Find where the given text appears and provide that cell's center as [x, y] coordinate. 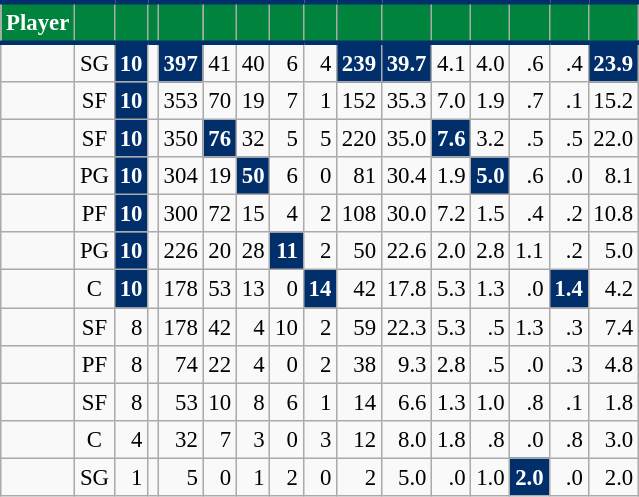
35.3 [406, 101]
76 [220, 139]
81 [360, 176]
4.8 [613, 364]
108 [360, 214]
74 [180, 364]
30.4 [406, 176]
10.8 [613, 214]
8.0 [406, 439]
353 [180, 101]
22.6 [406, 251]
3.0 [613, 439]
20 [220, 251]
3.2 [490, 139]
226 [180, 251]
22.0 [613, 139]
220 [360, 139]
39.7 [406, 62]
304 [180, 176]
7.2 [452, 214]
4.1 [452, 62]
6.6 [406, 402]
59 [360, 327]
15 [252, 214]
40 [252, 62]
397 [180, 62]
72 [220, 214]
4.2 [613, 289]
13 [252, 289]
Player [38, 22]
35.0 [406, 139]
7.0 [452, 101]
1.4 [568, 289]
1.5 [490, 214]
17.8 [406, 289]
22 [220, 364]
28 [252, 251]
70 [220, 101]
350 [180, 139]
9.3 [406, 364]
.7 [530, 101]
300 [180, 214]
30.0 [406, 214]
23.9 [613, 62]
4.0 [490, 62]
12 [360, 439]
8.1 [613, 176]
152 [360, 101]
11 [286, 251]
7.6 [452, 139]
1.1 [530, 251]
41 [220, 62]
22.3 [406, 327]
15.2 [613, 101]
7.4 [613, 327]
38 [360, 364]
239 [360, 62]
